Detect which cell encompasses the target text, then output its [X, Y] center coordinate. 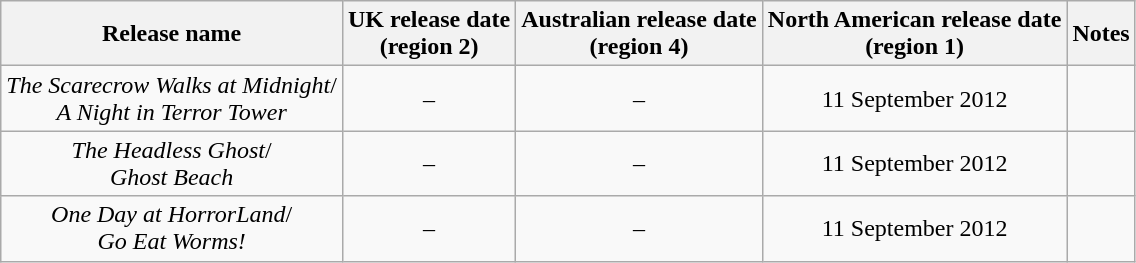
UK release date(region 2) [428, 34]
The Scarecrow Walks at Midnight/A Night in Terror Tower [172, 98]
Release name [172, 34]
Australian release date(region 4) [640, 34]
North American release date(region 1) [914, 34]
One Day at HorrorLand/Go Eat Worms! [172, 228]
The Headless Ghost/Ghost Beach [172, 164]
Notes [1101, 34]
